Extract the (x, y) coordinate from the center of the cell holding the provided text.  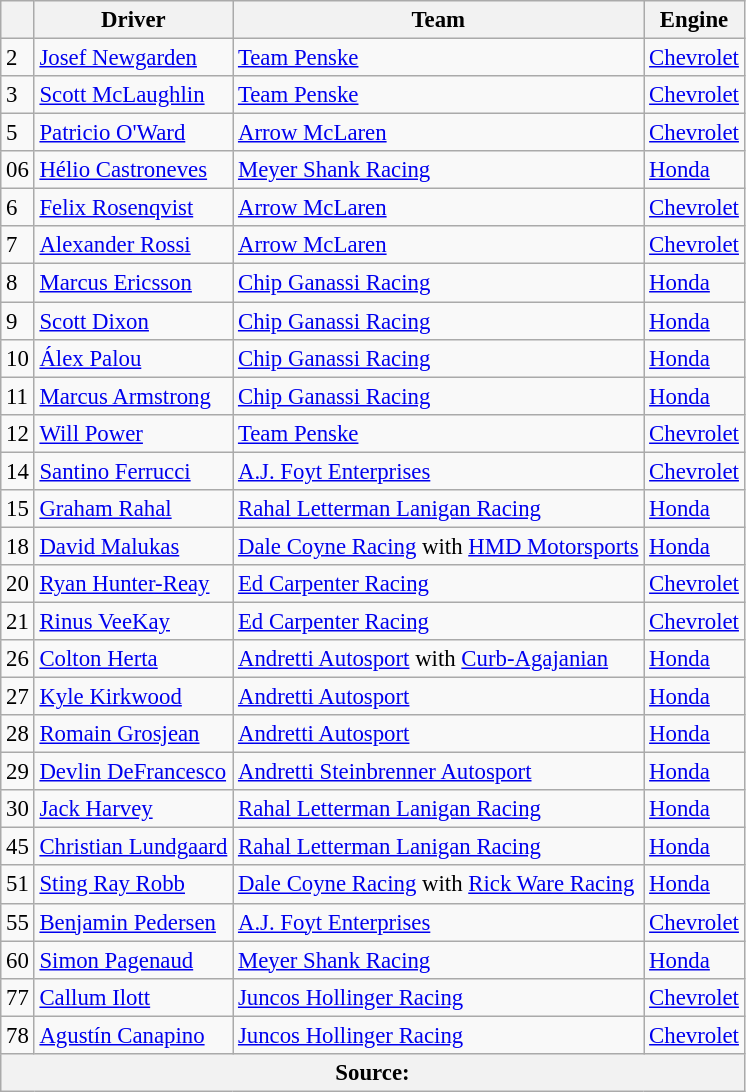
20 (18, 584)
28 (18, 734)
Felix Rosenqvist (134, 208)
27 (18, 697)
9 (18, 321)
60 (18, 960)
Simon Pagenaud (134, 960)
30 (18, 809)
Romain Grosjean (134, 734)
Andretti Autosport with Curb-Agajanian (438, 659)
Team (438, 20)
2 (18, 58)
10 (18, 358)
Patricio O'Ward (134, 133)
55 (18, 922)
14 (18, 471)
Hélio Castroneves (134, 170)
51 (18, 885)
3 (18, 95)
Graham Rahal (134, 509)
21 (18, 621)
Colton Herta (134, 659)
Scott Dixon (134, 321)
Source: (372, 1073)
Rinus VeeKay (134, 621)
Dale Coyne Racing with HMD Motorsports (438, 546)
45 (18, 847)
Álex Palou (134, 358)
78 (18, 1035)
7 (18, 245)
Scott McLaughlin (134, 95)
Agustín Canapino (134, 1035)
Ryan Hunter-Reay (134, 584)
Christian Lundgaard (134, 847)
8 (18, 283)
18 (18, 546)
29 (18, 772)
Will Power (134, 433)
Andretti Steinbrenner Autosport (438, 772)
Marcus Ericsson (134, 283)
06 (18, 170)
Marcus Armstrong (134, 396)
77 (18, 997)
Alexander Rossi (134, 245)
Sting Ray Robb (134, 885)
6 (18, 208)
Driver (134, 20)
15 (18, 509)
Devlin DeFrancesco (134, 772)
12 (18, 433)
5 (18, 133)
Santino Ferrucci (134, 471)
11 (18, 396)
Josef Newgarden (134, 58)
Callum Ilott (134, 997)
Engine (694, 20)
David Malukas (134, 546)
Benjamin Pedersen (134, 922)
Kyle Kirkwood (134, 697)
Jack Harvey (134, 809)
26 (18, 659)
Dale Coyne Racing with Rick Ware Racing (438, 885)
